Locate the cell with the specified text and output its (X, Y) center coordinate. 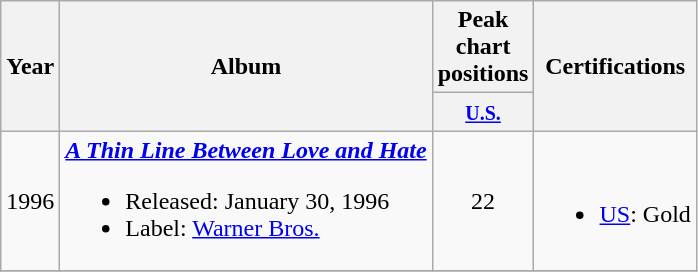
Peak chart positions (483, 47)
Certifications (615, 66)
A Thin Line Between Love and HateReleased: January 30, 1996Label: Warner Bros. (246, 201)
US: Gold (615, 201)
Year (30, 66)
22 (483, 201)
1996 (30, 201)
Album (246, 66)
U.S. (483, 112)
